From the cell containing the given text, extract its center point as (x, y) coordinate. 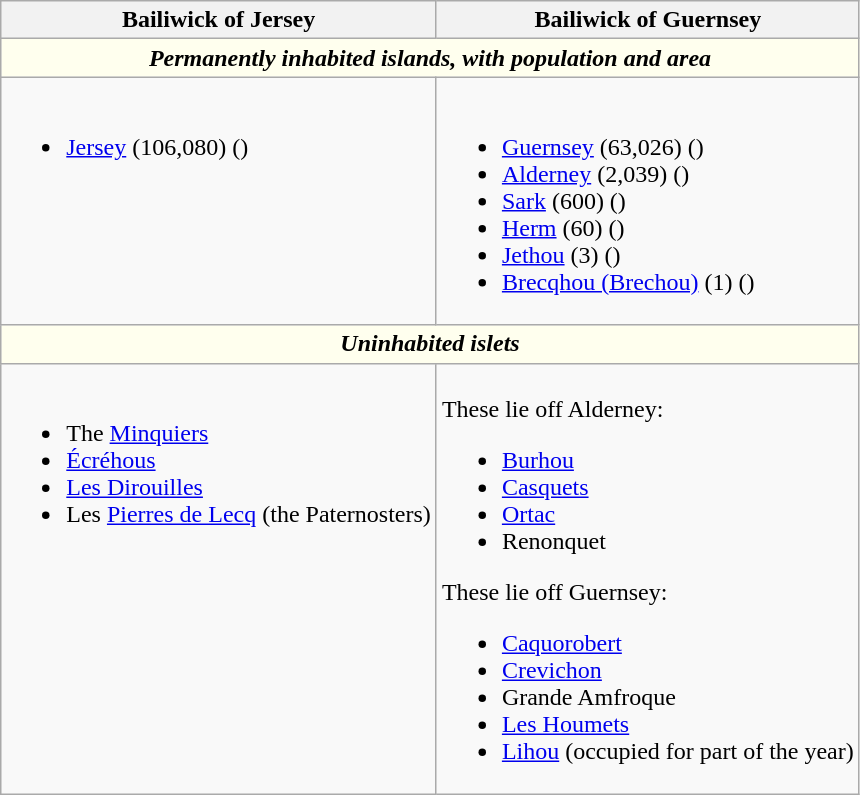
Jersey (106,080) () (219, 201)
The MinquiersÉcréhousLes DirouillesLes Pierres de Lecq (the Paternosters) (219, 578)
Bailiwick of Guernsey (648, 20)
Bailiwick of Jersey (219, 20)
Uninhabited islets (430, 344)
Guernsey (63,026) ()Alderney (2,039) ()Sark (600) ()Herm (60) ()Jethou (3) ()Brecqhou (Brechou) (1) () (648, 201)
Permanently inhabited islands, with population and area (430, 58)
